Capture the cell that displays the provided text and extract its (x, y) central coordinate. 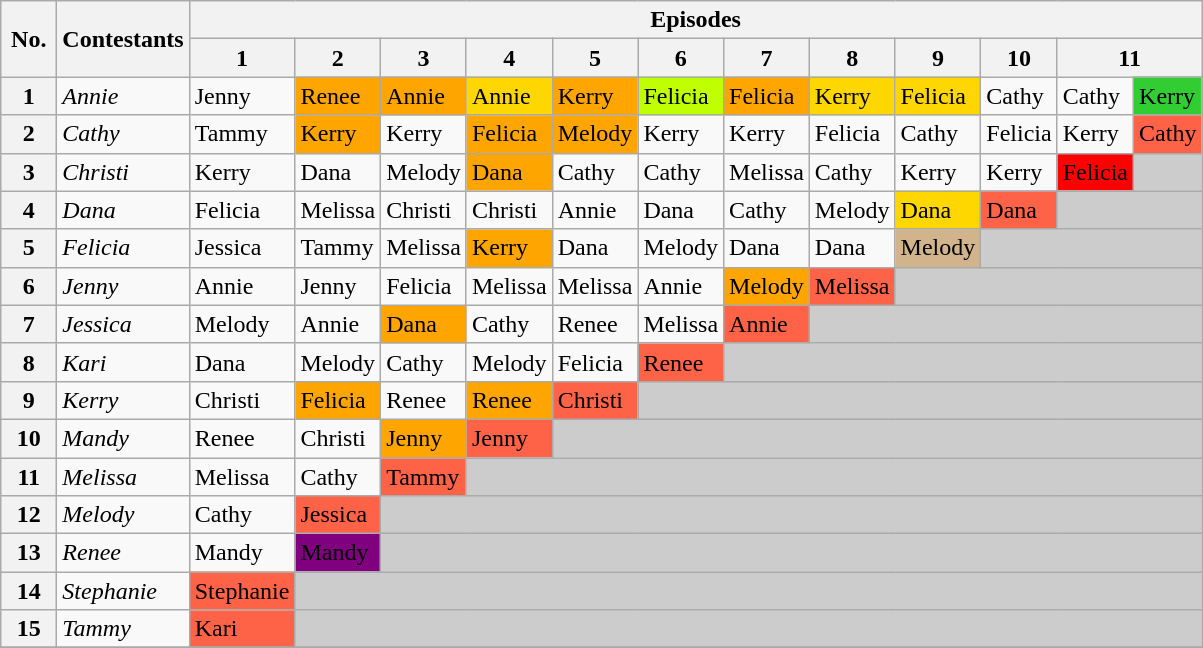
Contestants (123, 39)
15 (29, 629)
12 (29, 515)
Episodes (696, 20)
13 (29, 553)
No. (29, 39)
14 (29, 591)
